Provide the (X, Y) coordinate of the cell's center where the given text is located.  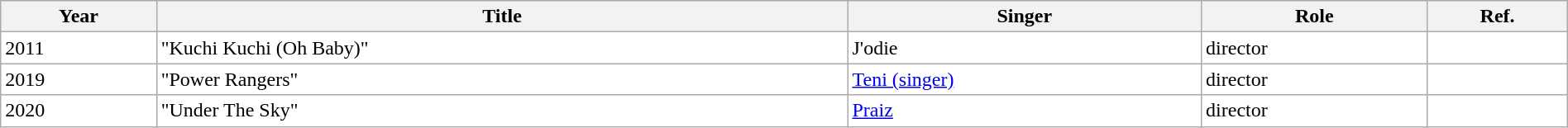
Singer (1025, 17)
2011 (79, 48)
Role (1315, 17)
Title (502, 17)
Ref. (1497, 17)
Praiz (1025, 111)
"Under The Sky" (502, 111)
J'odie (1025, 48)
2019 (79, 79)
Year (79, 17)
"Power Rangers" (502, 79)
2020 (79, 111)
"Kuchi Kuchi (Oh Baby)" (502, 48)
Teni (singer) (1025, 79)
